From the cell containing the given text, extract its center point as [X, Y] coordinate. 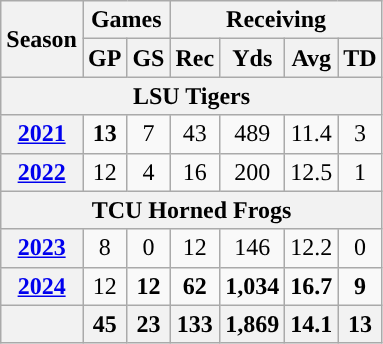
1,869 [252, 324]
200 [252, 172]
GS [148, 58]
Yds [252, 58]
8 [104, 248]
GP [104, 58]
4 [148, 172]
14.1 [312, 324]
9 [360, 286]
146 [252, 248]
489 [252, 134]
12.5 [312, 172]
3 [360, 134]
Season [42, 39]
1,034 [252, 286]
43 [195, 134]
2022 [42, 172]
45 [104, 324]
16.7 [312, 286]
11.4 [312, 134]
Avg [312, 58]
16 [195, 172]
2024 [42, 286]
7 [148, 134]
23 [148, 324]
1 [360, 172]
Games [126, 20]
2023 [42, 248]
12.2 [312, 248]
133 [195, 324]
TD [360, 58]
2021 [42, 134]
Receiving [276, 20]
TCU Horned Frogs [192, 210]
LSU Tigers [192, 96]
Rec [195, 58]
62 [195, 286]
